Extract the (X, Y) coordinate from the center of the cell holding the provided text.  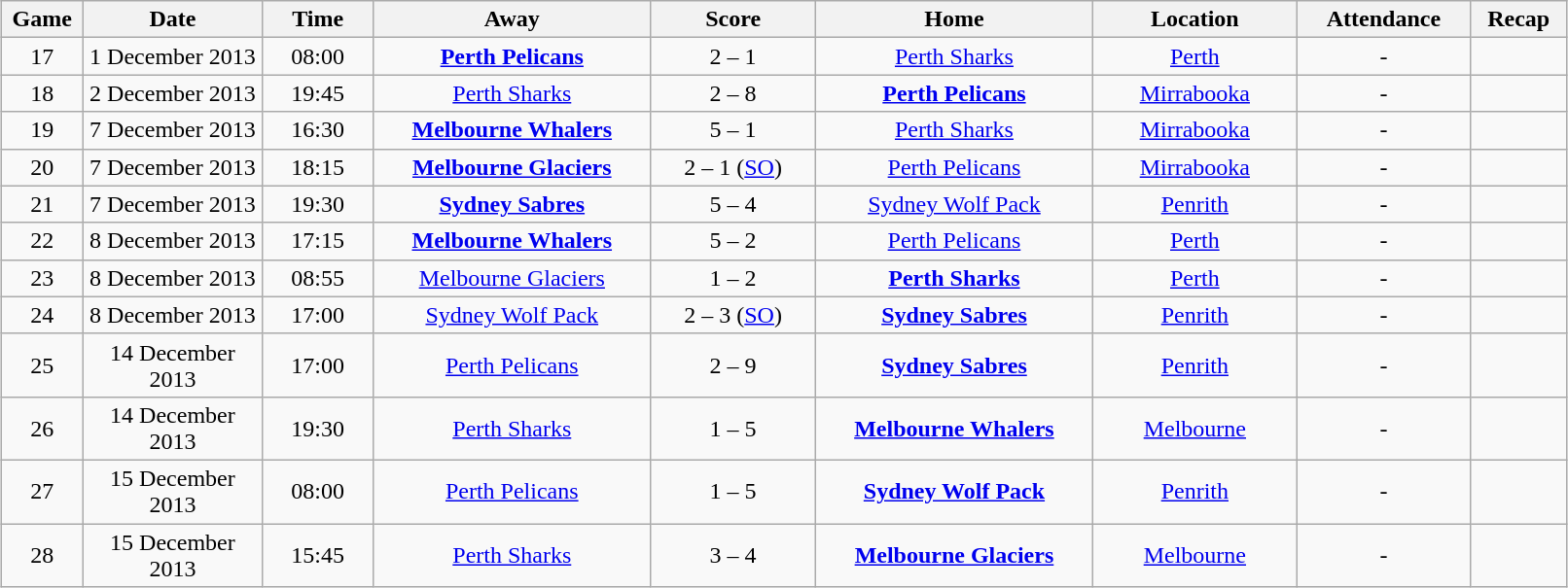
Location (1194, 19)
23 (43, 278)
2 – 1 (732, 56)
20 (43, 167)
2 December 2013 (173, 93)
25 (43, 365)
2 – 1 (SO) (732, 167)
17 (43, 56)
2 – 3 (SO) (732, 315)
19 (43, 130)
Score (732, 19)
1 December 2013 (173, 56)
19:45 (317, 93)
Time (317, 19)
Attendance (1384, 19)
17:15 (317, 241)
5 – 4 (732, 204)
5 – 2 (732, 241)
08:55 (317, 278)
26 (43, 428)
Date (173, 19)
22 (43, 241)
Away (512, 19)
18 (43, 93)
5 – 1 (732, 130)
2 – 8 (732, 93)
Recap (1518, 19)
21 (43, 204)
3 – 4 (732, 554)
18:15 (317, 167)
24 (43, 315)
Home (954, 19)
16:30 (317, 130)
28 (43, 554)
15:45 (317, 554)
2 – 9 (732, 365)
1 – 2 (732, 278)
Game (43, 19)
27 (43, 492)
